Output the [x, y] coordinate of the center of the cell containing the given text.  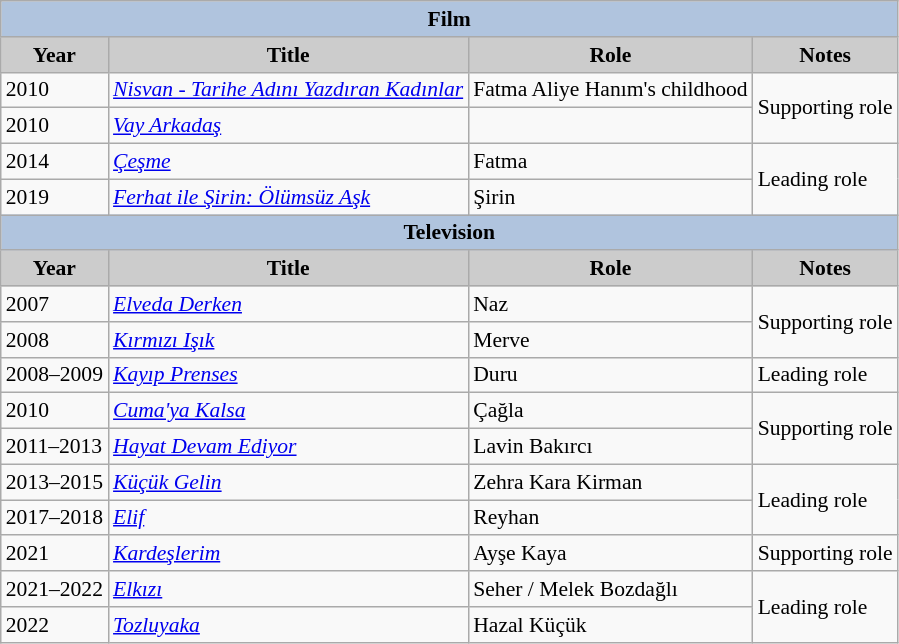
2013–2015 [54, 482]
Hayat Devam Ediyor [288, 447]
2014 [54, 162]
2021–2022 [54, 589]
Nisvan - Tarihe Adını Yazdıran Kadınlar [288, 90]
Reyhan [610, 518]
Hazal Küçük [610, 625]
2008–2009 [54, 375]
Lavin Bakırcı [610, 447]
Şirin [610, 197]
2011–2013 [54, 447]
Kayıp Prenses [288, 375]
Kardeşlerim [288, 554]
Vay Arkadaş [288, 126]
Merve [610, 340]
Television [450, 233]
Fatma [610, 162]
Film [450, 19]
Elkızı [288, 589]
2021 [54, 554]
2007 [54, 304]
2019 [54, 197]
Naz [610, 304]
Ferhat ile Şirin: Ölümsüz Aşk [288, 197]
Seher / Melek Bozdağlı [610, 589]
Fatma Aliye Hanım's childhood [610, 90]
Elif [288, 518]
Kırmızı Işık [288, 340]
Çeşme [288, 162]
Tozluyaka [288, 625]
Küçük Gelin [288, 482]
Ayşe Kaya [610, 554]
Cuma'ya Kalsa [288, 411]
2008 [54, 340]
2022 [54, 625]
Çağla [610, 411]
Elveda Derken [288, 304]
Duru [610, 375]
2017–2018 [54, 518]
Zehra Kara Kirman [610, 482]
